Output the [x, y] coordinate of the center of the cell containing the given text.  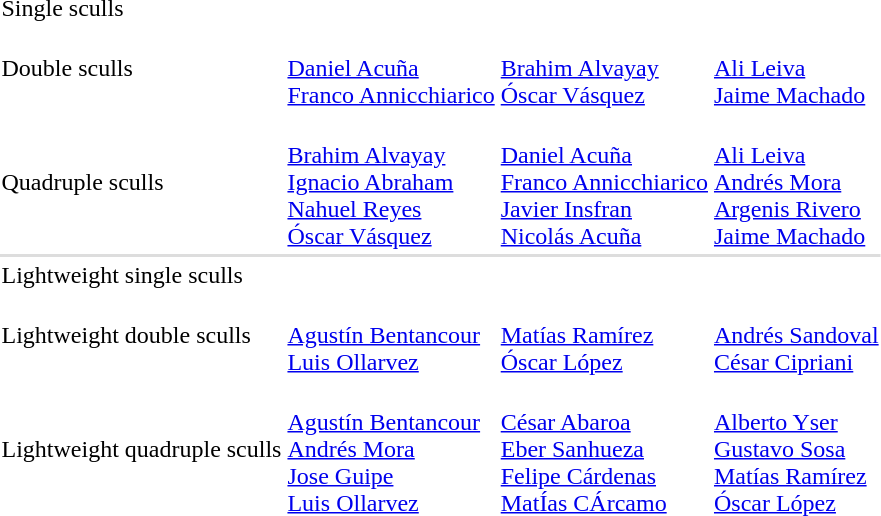
Ali LeivaAndrés MoraArgenis RiveroJaime Machado [796, 182]
Lightweight double sculls [142, 335]
Ali LeivaJaime Machado [796, 68]
Brahim AlvayayIgnacio AbrahamNahuel ReyesÓscar Vásquez [391, 182]
Daniel AcuñaFranco AnnicchiaricoJavier InsfranNicolás Acuña [604, 182]
Double sculls [142, 68]
Quadruple sculls [142, 182]
Matías RamírezÓscar López [604, 335]
Daniel AcuñaFranco Annicchiarico [391, 68]
Lightweight single sculls [142, 275]
Agustín BentancourLuis Ollarvez [391, 335]
Brahim AlvayayÓscar Vásquez [604, 68]
Andrés SandovalCésar Cipriani [796, 335]
